Capture the cell that displays the provided text and extract its [X, Y] central coordinate. 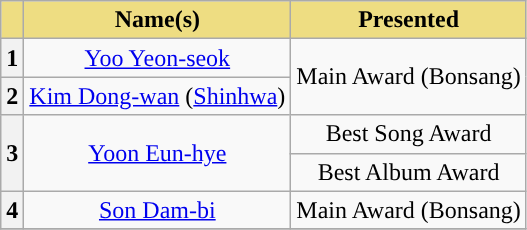
Yoon Eun-hye [158, 153]
1 [12, 58]
Kim Dong-wan (Shinhwa) [158, 96]
Best Song Award [409, 134]
2 [12, 96]
Presented [409, 20]
Best Album Award [409, 172]
3 [12, 153]
Yoo Yeon-seok [158, 58]
Name(s) [158, 20]
Son Dam-bi [158, 210]
4 [12, 210]
